From the cell containing the given text, extract its center point as [x, y] coordinate. 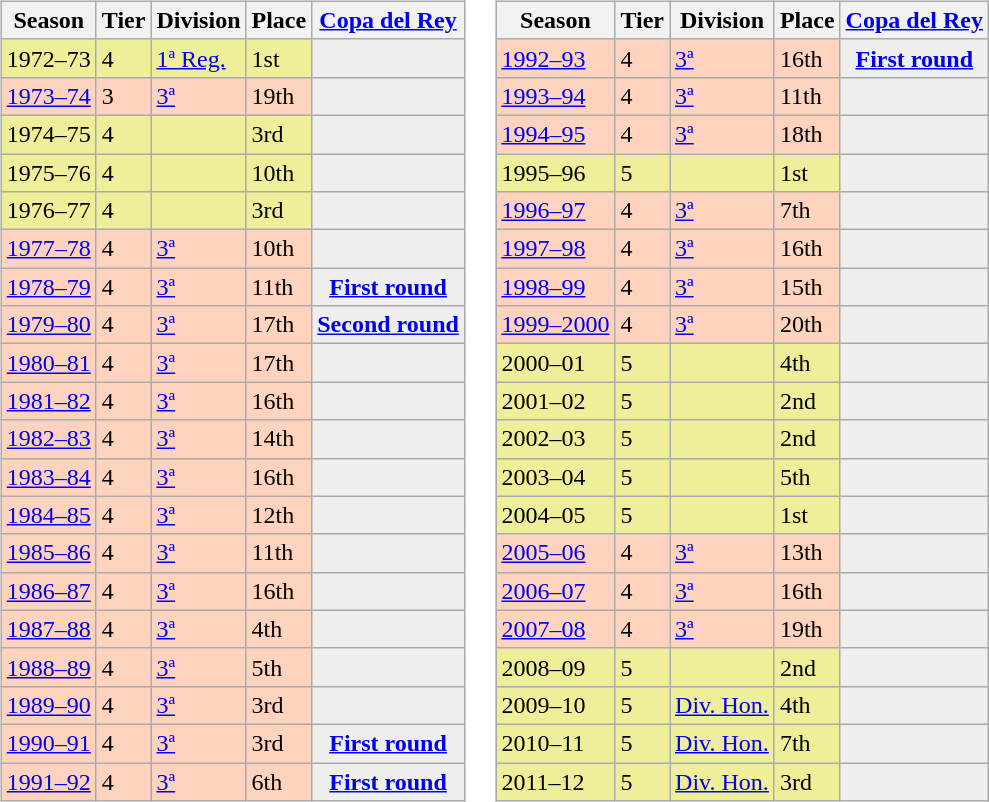
1979–80 [48, 325]
2008–09 [556, 667]
14th [279, 439]
1980–81 [48, 363]
2006–07 [556, 591]
1976–77 [48, 211]
15th [807, 287]
1998–99 [556, 287]
1983–84 [48, 477]
2000–01 [556, 363]
1990–91 [48, 743]
2005–06 [556, 553]
2004–05 [556, 515]
1977–78 [48, 249]
1978–79 [48, 287]
2002–03 [556, 439]
1996–97 [556, 211]
3 [124, 96]
2009–10 [556, 705]
12th [279, 515]
1992–93 [556, 58]
1974–75 [48, 134]
2001–02 [556, 401]
1986–87 [48, 591]
20th [807, 325]
1ª Reg. [198, 58]
1972–73 [48, 58]
1987–88 [48, 629]
1982–83 [48, 439]
1993–94 [556, 96]
1973–74 [48, 96]
1985–86 [48, 553]
2007–08 [556, 629]
1991–92 [48, 781]
1975–76 [48, 173]
1995–96 [556, 173]
1999–2000 [556, 325]
2003–04 [556, 477]
1989–90 [48, 705]
13th [807, 553]
1984–85 [48, 515]
2011–12 [556, 781]
1981–82 [48, 401]
1988–89 [48, 667]
Second round [388, 325]
1997–98 [556, 249]
18th [807, 134]
6th [279, 781]
2010–11 [556, 743]
1994–95 [556, 134]
